Pinpoint the cell where the given text exists, returning its (X, Y) midpoint coordinate. 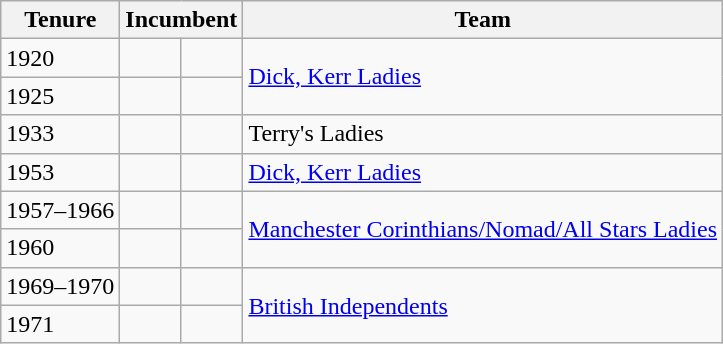
1971 (60, 324)
1920 (60, 58)
1960 (60, 248)
Incumbent (182, 20)
1953 (60, 172)
Team (483, 20)
1969–1970 (60, 286)
British Independents (483, 305)
1933 (60, 134)
1925 (60, 96)
Terry's Ladies (483, 134)
Tenure (60, 20)
Manchester Corinthians/Nomad/All Stars Ladies (483, 229)
1957–1966 (60, 210)
